Identify which cell holds the provided text, then report its (X, Y) central coordinate. 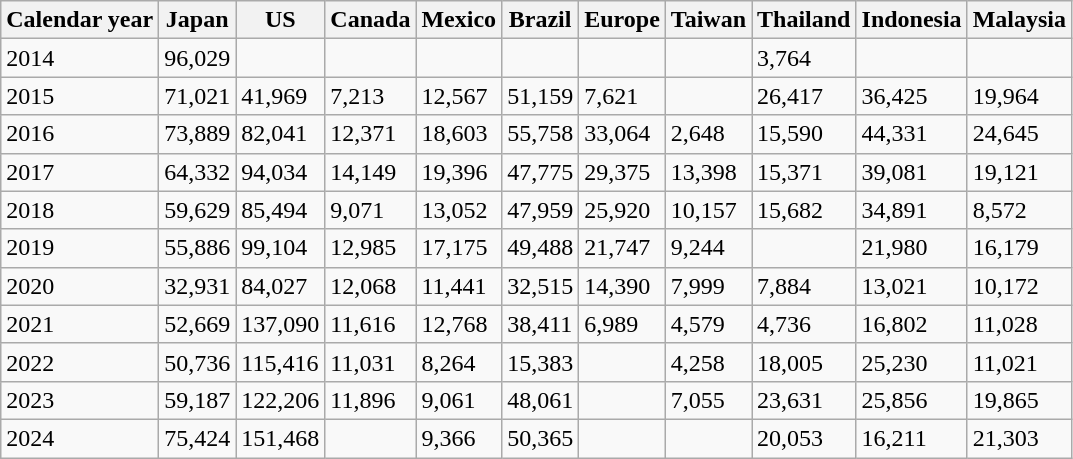
10,172 (1019, 286)
44,331 (912, 134)
115,416 (280, 362)
16,802 (912, 324)
55,758 (540, 134)
12,985 (370, 248)
11,028 (1019, 324)
55,886 (198, 248)
2014 (80, 58)
8,264 (459, 362)
2024 (80, 438)
19,121 (1019, 172)
33,064 (622, 134)
13,398 (708, 172)
2021 (80, 324)
US (280, 20)
20,053 (804, 438)
99,104 (280, 248)
2023 (80, 400)
16,179 (1019, 248)
59,187 (198, 400)
14,149 (370, 172)
73,889 (198, 134)
Canada (370, 20)
7,621 (622, 96)
4,258 (708, 362)
25,920 (622, 210)
13,021 (912, 286)
14,390 (622, 286)
7,055 (708, 400)
2,648 (708, 134)
9,061 (459, 400)
38,411 (540, 324)
Mexico (459, 20)
47,959 (540, 210)
2017 (80, 172)
21,980 (912, 248)
51,159 (540, 96)
Taiwan (708, 20)
25,230 (912, 362)
26,417 (804, 96)
59,629 (198, 210)
11,021 (1019, 362)
96,029 (198, 58)
15,371 (804, 172)
Brazil (540, 20)
47,775 (540, 172)
9,366 (459, 438)
137,090 (280, 324)
12,768 (459, 324)
8,572 (1019, 210)
2018 (80, 210)
23,631 (804, 400)
32,931 (198, 286)
19,396 (459, 172)
82,041 (280, 134)
12,068 (370, 286)
34,891 (912, 210)
32,515 (540, 286)
17,175 (459, 248)
49,488 (540, 248)
19,964 (1019, 96)
7,213 (370, 96)
4,579 (708, 324)
2015 (80, 96)
2019 (80, 248)
3,764 (804, 58)
Thailand (804, 20)
39,081 (912, 172)
16,211 (912, 438)
36,425 (912, 96)
11,441 (459, 286)
9,244 (708, 248)
2022 (80, 362)
Europe (622, 20)
6,989 (622, 324)
11,616 (370, 324)
19,865 (1019, 400)
50,365 (540, 438)
11,031 (370, 362)
24,645 (1019, 134)
Calendar year (80, 20)
151,468 (280, 438)
15,383 (540, 362)
11,896 (370, 400)
64,332 (198, 172)
21,303 (1019, 438)
2020 (80, 286)
2016 (80, 134)
7,884 (804, 286)
41,969 (280, 96)
4,736 (804, 324)
71,021 (198, 96)
Japan (198, 20)
25,856 (912, 400)
85,494 (280, 210)
21,747 (622, 248)
15,590 (804, 134)
50,736 (198, 362)
15,682 (804, 210)
12,567 (459, 96)
18,005 (804, 362)
10,157 (708, 210)
94,034 (280, 172)
7,999 (708, 286)
13,052 (459, 210)
18,603 (459, 134)
9,071 (370, 210)
52,669 (198, 324)
12,371 (370, 134)
122,206 (280, 400)
29,375 (622, 172)
75,424 (198, 438)
Malaysia (1019, 20)
Indonesia (912, 20)
48,061 (540, 400)
84,027 (280, 286)
